Identify which cell holds the provided text, then report its (X, Y) central coordinate. 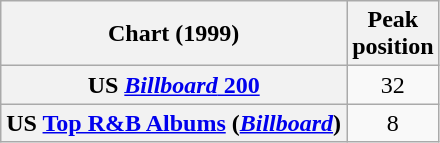
Peak position (393, 34)
8 (393, 123)
US Billboard 200 (174, 85)
32 (393, 85)
Chart (1999) (174, 34)
US Top R&B Albums (Billboard) (174, 123)
